Determine the (X, Y) coordinate at the center of the cell enclosing the given text.  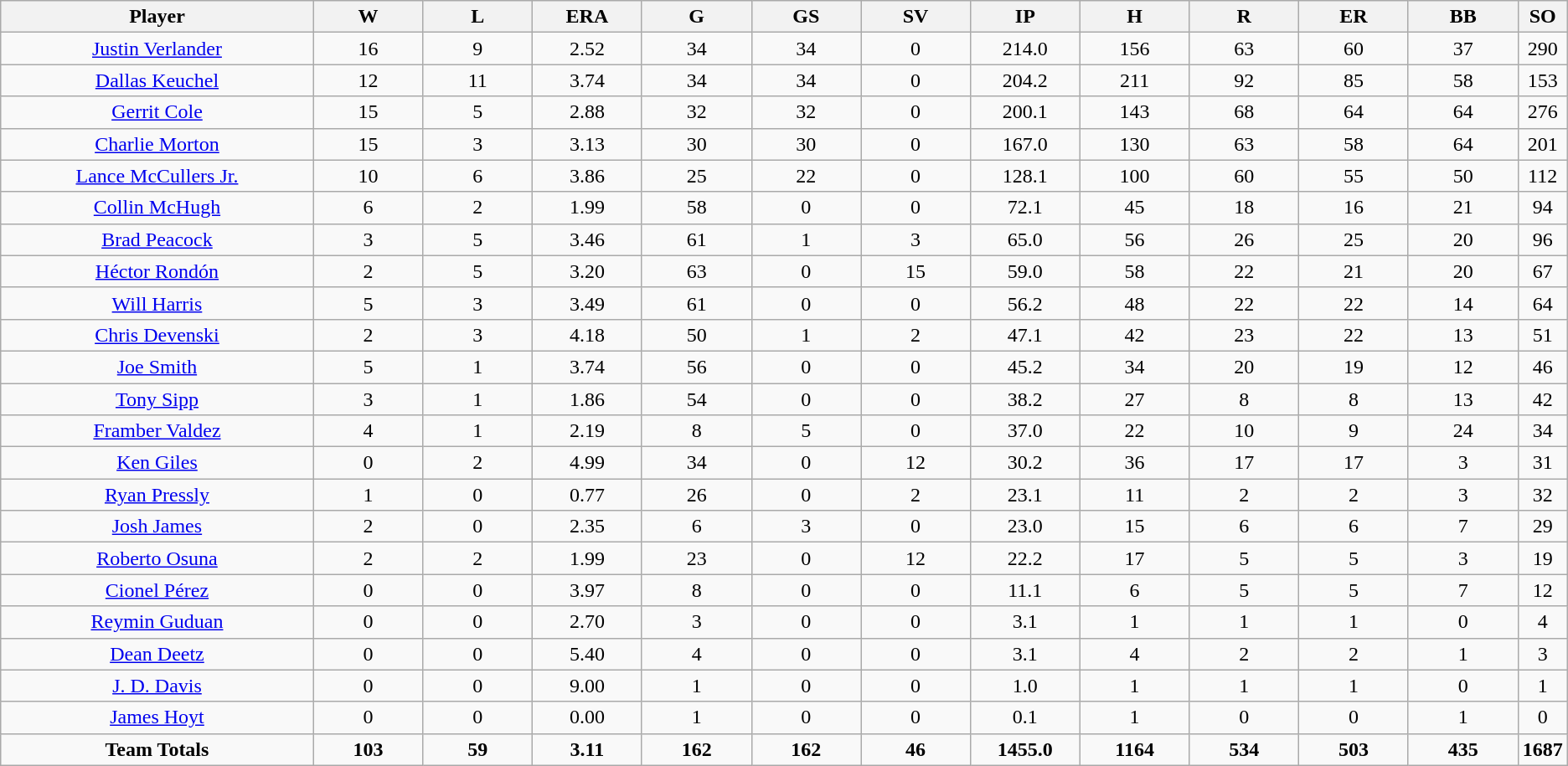
1.86 (588, 399)
R (1245, 17)
214.0 (1025, 49)
Roberto Osuna (157, 558)
1.0 (1025, 686)
167.0 (1025, 144)
290 (1543, 49)
3.49 (588, 303)
Will Harris (157, 303)
29 (1543, 527)
503 (1354, 749)
1687 (1543, 749)
3.13 (588, 144)
Player (157, 17)
55 (1354, 176)
Héctor Rondón (157, 271)
204.2 (1025, 80)
Collin McHugh (157, 208)
SV (916, 17)
18 (1245, 208)
BB (1462, 17)
37 (1462, 49)
9.00 (588, 686)
Chris Devenski (157, 335)
54 (697, 399)
Joe Smith (157, 367)
Lance McCullers Jr. (157, 176)
153 (1543, 80)
GS (806, 17)
24 (1462, 431)
2.19 (588, 431)
85 (1354, 80)
Ryan Pressly (157, 495)
143 (1134, 112)
59.0 (1025, 271)
112 (1543, 176)
3.46 (588, 239)
3.86 (588, 176)
534 (1245, 749)
3.20 (588, 271)
103 (369, 749)
1164 (1134, 749)
3.11 (588, 749)
0.77 (588, 495)
W (369, 17)
200.1 (1025, 112)
100 (1134, 176)
2.88 (588, 112)
30.2 (1025, 463)
22.2 (1025, 558)
L (477, 17)
38.2 (1025, 399)
128.1 (1025, 176)
67 (1543, 271)
ER (1354, 17)
130 (1134, 144)
SO (1543, 17)
3.97 (588, 590)
14 (1462, 303)
G (697, 17)
4.99 (588, 463)
211 (1134, 80)
Team Totals (157, 749)
Dallas Keuchel (157, 80)
72.1 (1025, 208)
Brad Peacock (157, 239)
65.0 (1025, 239)
Dean Deetz (157, 654)
James Hoyt (157, 717)
ERA (588, 17)
Framber Valdez (157, 431)
94 (1543, 208)
Charlie Morton (157, 144)
96 (1543, 239)
H (1134, 17)
Reymin Guduan (157, 622)
Ken Giles (157, 463)
51 (1543, 335)
201 (1543, 144)
Gerrit Cole (157, 112)
92 (1245, 80)
48 (1134, 303)
68 (1245, 112)
Josh James (157, 527)
2.35 (588, 527)
11.1 (1025, 590)
27 (1134, 399)
23.1 (1025, 495)
0.00 (588, 717)
Tony Sipp (157, 399)
435 (1462, 749)
1455.0 (1025, 749)
2.70 (588, 622)
36 (1134, 463)
Justin Verlander (157, 49)
31 (1543, 463)
2.52 (588, 49)
156 (1134, 49)
59 (477, 749)
56.2 (1025, 303)
276 (1543, 112)
IP (1025, 17)
Cionel Pérez (157, 590)
45.2 (1025, 367)
5.40 (588, 654)
23.0 (1025, 527)
37.0 (1025, 431)
0.1 (1025, 717)
J. D. Davis (157, 686)
47.1 (1025, 335)
45 (1134, 208)
4.18 (588, 335)
